For the text-containing cell, return its midpoint in (X, Y) coordinate format. 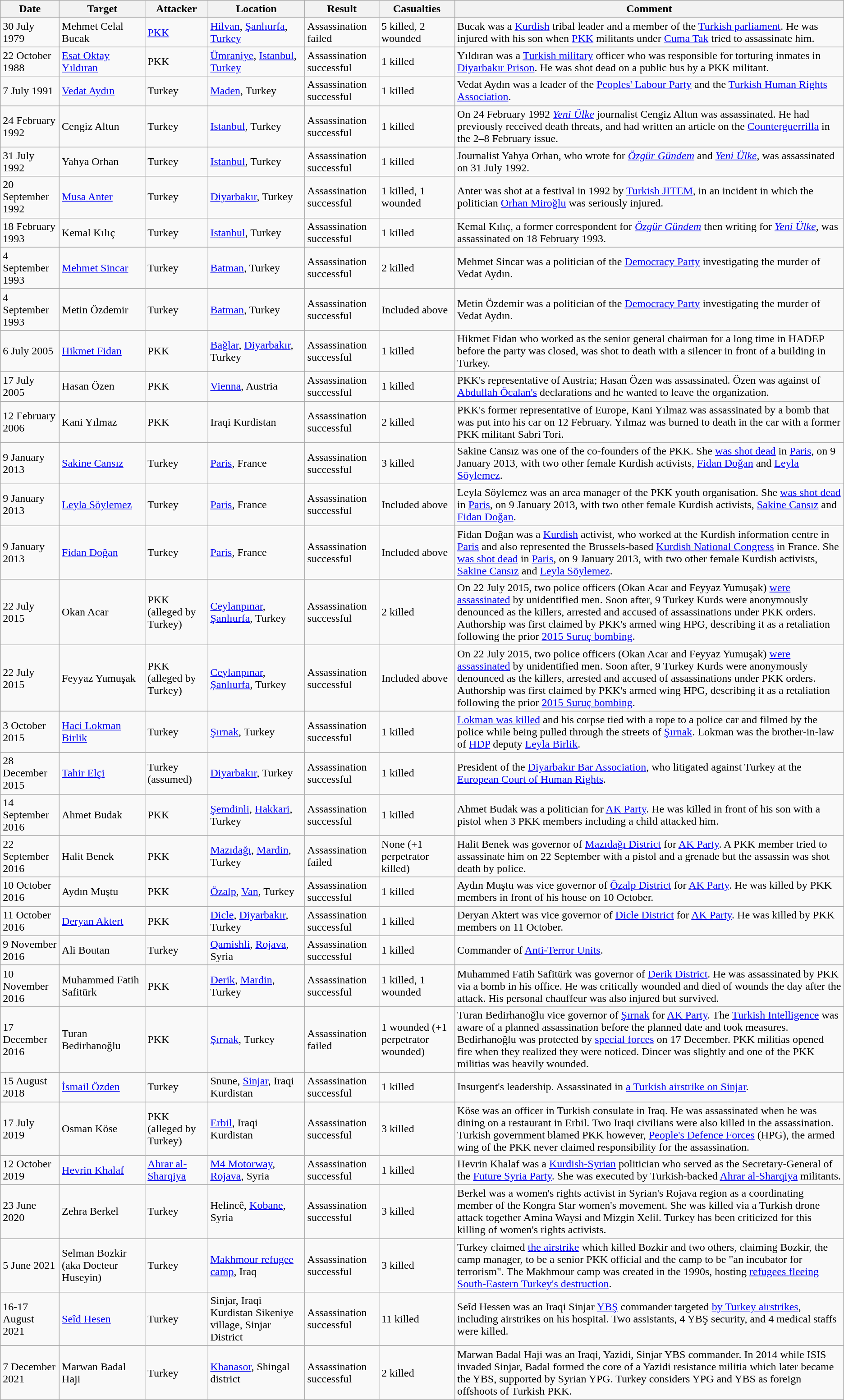
5 June 2021 (30, 1265)
Haci Lokman Birlik (102, 732)
9 November 2016 (30, 950)
Yahya Orhan (102, 161)
31 July 1992 (30, 161)
Ali Boutan (102, 950)
Cengiz Altun (102, 126)
M4 Motorway, Rojava, Syria (256, 1170)
Hasan Özen (102, 386)
Sinjar, Iraqi Kurdistan Sikeniye village, Sinjar District (256, 1319)
Turkey (assumed) (177, 773)
Leyla Söylemez (102, 505)
11 October 2016 (30, 921)
Journalist Yahya Orhan, who wrote for Özgür Gündem and Yeni Ülke, was assassinated on 31 July 1992. (649, 161)
23 June 2020 (30, 1212)
Bağlar, Diyarbakır, Turkey (256, 351)
Vedat Aydın (102, 91)
Dicle, Diyarbakır, Turkey (256, 921)
Deryan Aktert was vice governor of Dicle District for AK Party. He was killed by PKK members on 11 October. (649, 921)
Iraqi Kurdistan (256, 422)
7 December 2021 (30, 1372)
Ahmet Budak (102, 815)
Maden, Turkey (256, 91)
12 October 2019 (30, 1170)
5 killed, 2 wounded (417, 32)
20 September 1992 (30, 197)
Helincê, Kobane, Syria (256, 1212)
15 August 2018 (30, 1087)
Esat Oktay Yıldıran (102, 61)
11 killed (417, 1319)
30 July 1979 (30, 32)
Kani Yılmaz (102, 422)
Makhmour refugee camp, Iraq (256, 1265)
Qamishli, Rojava, Syria (256, 950)
None (+1 perpetrator killed) (417, 856)
17 December 2016 (30, 1039)
18 February 1993 (30, 233)
Erbil, Iraqi Kurdistan (256, 1129)
28 December 2015 (30, 773)
Insurgent's leadership. Assassinated in a Turkish airstrike on Sinjar. (649, 1087)
3 October 2015 (30, 732)
10 October 2016 (30, 892)
Deryan Aktert (102, 921)
Kemal Kılıç, a former correspondent for Özgür Gündem then writing for Yeni Ülke, was assassinated on 18 February 1993. (649, 233)
Özalp, Van, Turkey (256, 892)
Seîd Hesen (102, 1319)
Location (256, 9)
Khanasor, Shingal district (256, 1372)
10 November 2016 (30, 986)
Aydın Muştu was vice governor of Özalp District for AK Party. He was killed by PKK members in front of his house on 10 October. (649, 892)
22 October 1988 (30, 61)
Tahir Elçi (102, 773)
Derik, Mardin, Turkey (256, 986)
14 September 2016 (30, 815)
12 February 2006 (30, 422)
Commander of Anti-Terror Units. (649, 950)
Ahrar al-Sharqiya (177, 1170)
Musa Anter (102, 197)
Mehmet Celal Bucak (102, 32)
22 September 2016 (30, 856)
Selman Bozkir (aka Docteur Huseyin) (102, 1265)
Target (102, 9)
Metin Özdemir was a politician of the Democracy Party investigating the murder of Vedat Aydın. (649, 309)
Hikmet Fidan (102, 351)
Attacker (177, 9)
24 February 1992 (30, 126)
Mazıdağı, Mardin, Turkey (256, 856)
Halit Benek (102, 856)
Date (30, 9)
Vedat Aydın was a leader of the Peoples' Labour Party and the Turkish Human Rights Association. (649, 91)
Mehmet Sincar (102, 268)
Marwan Badal Haji (102, 1372)
Turan Bedirhanoğlu (102, 1039)
Feyyaz Yumuşak (102, 678)
1 wounded (+1 perpetrator wounded) (417, 1039)
İsmail Özden (102, 1087)
Kemal Kılıç (102, 233)
Muhammed Fatih Safitürk (102, 986)
Osman Köse (102, 1129)
Sakine Cansız (102, 464)
Aydın Muştu (102, 892)
Ahmet Budak was a politician for AK Party. He was killed in front of his son with a pistol when 3 PKK members including a child attacked him. (649, 815)
6 July 2005 (30, 351)
Hilvan, Şanlıurfa, Turkey (256, 32)
President of the Diyarbakır Bar Association, who litigated against Turkey at the European Court of Human Rights. (649, 773)
Snune, Sinjar, Iraqi Kurdistan (256, 1087)
Fidan Doğan (102, 553)
17 July 2019 (30, 1129)
Casualties (417, 9)
Mehmet Sincar was a politician of the Democracy Party investigating the murder of Vedat Aydın. (649, 268)
7 July 1991 (30, 91)
17 July 2005 (30, 386)
Zehra Berkel (102, 1212)
Ümraniye, Istanbul, Turkey (256, 61)
16-17 August 2021 (30, 1319)
Şemdinli, Hakkari, Turkey (256, 815)
Metin Özdemir (102, 309)
Vienna, Austria (256, 386)
Okan Acar (102, 612)
Hevrin Khalaf (102, 1170)
Anter was shot at a festival in 1992 by Turkish JITEM, in an incident in which the politician Orhan Miroğlu was seriously injured. (649, 197)
Result (342, 9)
Comment (649, 9)
